Extract the (X, Y) coordinate from the center of the cell holding the provided text.  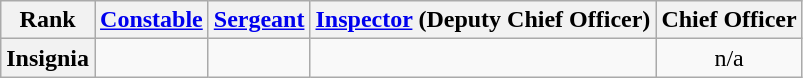
Rank (48, 20)
Constable (152, 20)
Insignia (48, 58)
n/a (729, 58)
Inspector (Deputy Chief Officer) (483, 20)
Sergeant (259, 20)
Chief Officer (729, 20)
